Extract the (x, y) coordinate from the center of the cell holding the provided text.  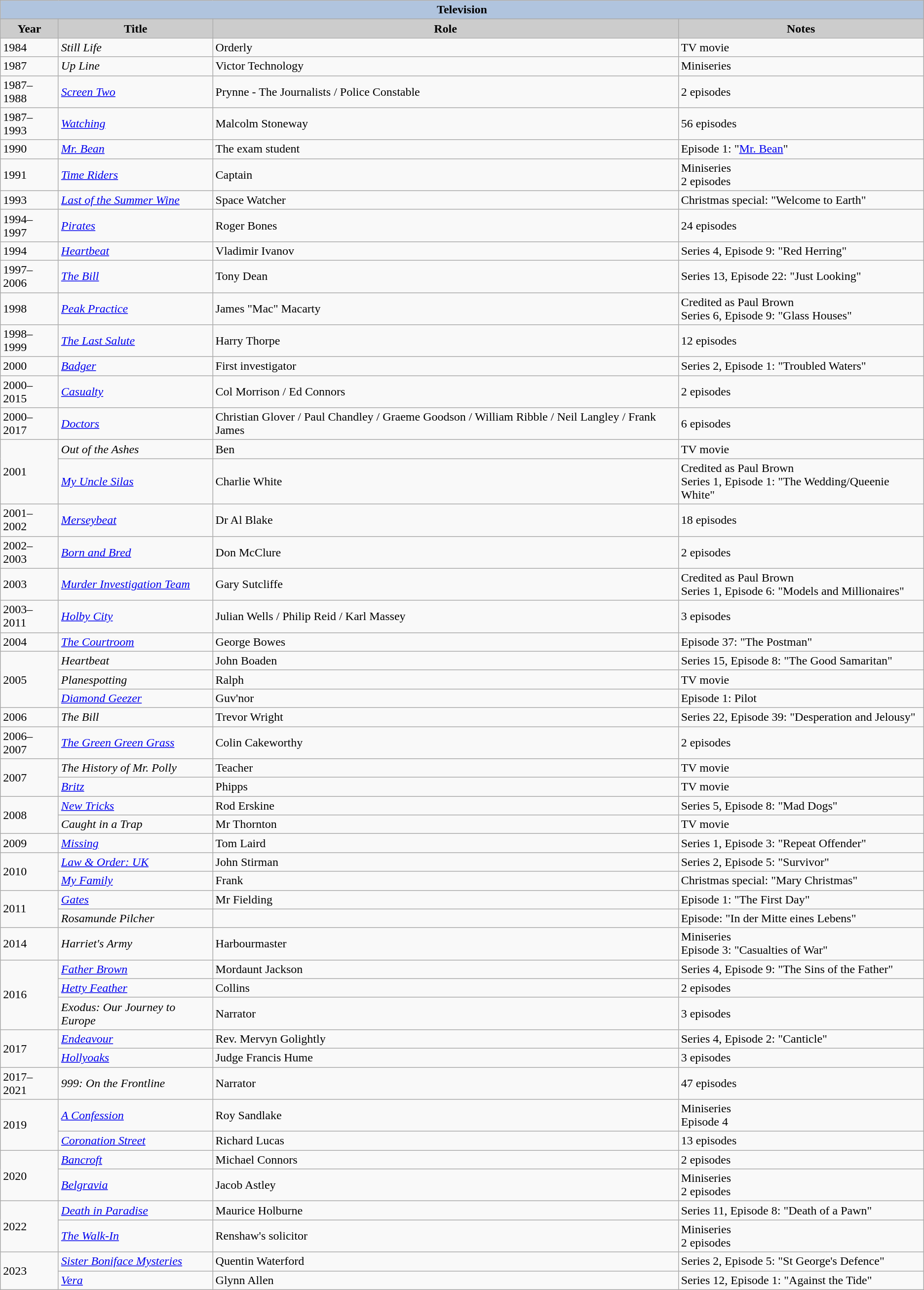
1993 (30, 200)
A Confession (135, 1116)
Coronation Street (135, 1141)
Vladimir Ivanov (445, 251)
Episode 1: Pilot (801, 698)
Colin Cakeworthy (445, 743)
Series 4, Episode 9: "The Sins of the Father" (801, 969)
My Family (135, 881)
Mordaunt Jackson (445, 969)
2019 (30, 1125)
Series 11, Episode 8: "Death of a Pawn" (801, 1211)
Col Morrison / Ed Connors (445, 392)
2017–2021 (30, 1083)
Charlie White (445, 481)
Planespotting (135, 679)
Series 1, Episode 3: "Repeat Offender" (801, 843)
Britz (135, 787)
Orderly (445, 47)
2003 (30, 585)
Badger (135, 366)
Quentin Waterford (445, 1261)
Vera (135, 1280)
6 episodes (801, 424)
2023 (30, 1271)
Death in Paradise (135, 1211)
Maurice Holburne (445, 1211)
Julian Wells / Philip Reid / Karl Massey (445, 616)
Doctors (135, 424)
Law & Order: UK (135, 862)
Casualty (135, 392)
Ben (445, 449)
2006 (30, 717)
Diamond Geezer (135, 698)
Jacob Astley (445, 1185)
13 episodes (801, 1141)
Glynn Allen (445, 1280)
Pirates (135, 225)
The exam student (445, 149)
999: On the Frontline (135, 1083)
1987 (30, 66)
Judge Francis Hume (445, 1057)
2010 (30, 871)
Miniseries Episode 3: "Casualties of War" (801, 944)
Collins (445, 988)
Series 2, Episode 1: "Troubled Waters" (801, 366)
Last of the Summer Wine (135, 200)
New Tricks (135, 806)
2000 (30, 366)
James "Mac" Macarty (445, 308)
The Walk-In (135, 1236)
2008 (30, 815)
Exodus: Our Journey to Europe (135, 1013)
1994–1997 (30, 225)
Series 22, Episode 39: "Desperation and Jelousy" (801, 717)
2011 (30, 909)
Role (445, 29)
1987–1993 (30, 123)
47 episodes (801, 1083)
Father Brown (135, 969)
Mr Fielding (445, 899)
George Bowes (445, 642)
Sister Boniface Mysteries (135, 1261)
Series 15, Episode 8: "The Good Samaritan" (801, 661)
The History of Mr. Polly (135, 768)
2006–2007 (30, 743)
Series 4, Episode 9: "Red Herring" (801, 251)
Michael Connors (445, 1160)
Credited as Paul Brown Series 6, Episode 9: "Glass Houses" (801, 308)
Harriet's Army (135, 944)
1991 (30, 175)
Roger Bones (445, 225)
My Uncle Silas (135, 481)
Born and Bred (135, 552)
The Last Salute (135, 341)
Series 5, Episode 8: "Mad Dogs" (801, 806)
Phipps (445, 787)
Frank (445, 881)
Victor Technology (445, 66)
Up Line (135, 66)
1987–1988 (30, 92)
The Courtroom (135, 642)
12 episodes (801, 341)
Credited as Paul Brown Series 1, Episode 6: "Models and Millionaires" (801, 585)
Missing (135, 843)
Series 13, Episode 22: "Just Looking" (801, 276)
Series 4, Episode 2: "Canticle" (801, 1039)
Rod Erskine (445, 806)
1994 (30, 251)
2020 (30, 1176)
Year (30, 29)
Rosamunde Pilcher (135, 918)
2001 (30, 472)
Notes (801, 29)
Title (135, 29)
Hollyoaks (135, 1057)
Screen Two (135, 92)
Richard Lucas (445, 1141)
Out of the Ashes (135, 449)
2007 (30, 778)
2022 (30, 1226)
Space Watcher (445, 200)
Prynne - The Journalists / Police Constable (445, 92)
Don McClure (445, 552)
Credited as Paul Brown Series 1, Episode 1: "The Wedding/Queenie White" (801, 481)
Belgravia (135, 1185)
Episode 1: "Mr. Bean" (801, 149)
Series 2, Episode 5: "St George's Defence" (801, 1261)
Hetty Feather (135, 988)
2014 (30, 944)
2004 (30, 642)
2003–2011 (30, 616)
Series 12, Episode 1: "Against the Tide" (801, 1280)
Peak Practice (135, 308)
Mr Thornton (445, 824)
Mr. Bean (135, 149)
Bancroft (135, 1160)
2017 (30, 1048)
1998–1999 (30, 341)
Tony Dean (445, 276)
John Boaden (445, 661)
Captain (445, 175)
Harbourmaster (445, 944)
Christmas special: "Welcome to Earth" (801, 200)
Murder Investigation Team (135, 585)
Caught in a Trap (135, 824)
Gates (135, 899)
Tom Laird (445, 843)
1990 (30, 149)
2016 (30, 994)
Malcolm Stoneway (445, 123)
1998 (30, 308)
Holby City (135, 616)
2005 (30, 679)
Trevor Wright (445, 717)
2000–2017 (30, 424)
Time Riders (135, 175)
Merseybeat (135, 520)
2009 (30, 843)
Television (462, 10)
Guv'nor (445, 698)
Christian Glover / Paul Chandley / Graeme Goodson / William Ribble / Neil Langley / Frank James (445, 424)
2002–2003 (30, 552)
Gary Sutcliffe (445, 585)
Roy Sandlake (445, 1116)
Still Life (135, 47)
Rev. Mervyn Golightly (445, 1039)
2001–2002 (30, 520)
Episode: "In der Mitte eines Lebens" (801, 918)
MiniseriesEpisode 4 (801, 1116)
Endeavour (135, 1039)
Miniseries (801, 66)
Watching (135, 123)
Episode 1: "The First Day" (801, 899)
18 episodes (801, 520)
Christmas special: "Mary Christmas" (801, 881)
John Stirman (445, 862)
Teacher (445, 768)
Episode 37: "The Postman" (801, 642)
1984 (30, 47)
Harry Thorpe (445, 341)
Series 2, Episode 5: "Survivor" (801, 862)
Dr Al Blake (445, 520)
Ralph (445, 679)
1997–2006 (30, 276)
56 episodes (801, 123)
The Green Green Grass (135, 743)
Renshaw's solicitor (445, 1236)
First investigator (445, 366)
2000–2015 (30, 392)
24 episodes (801, 225)
